Search for the cell housing the specified text and yield its (X, Y) center coordinate. 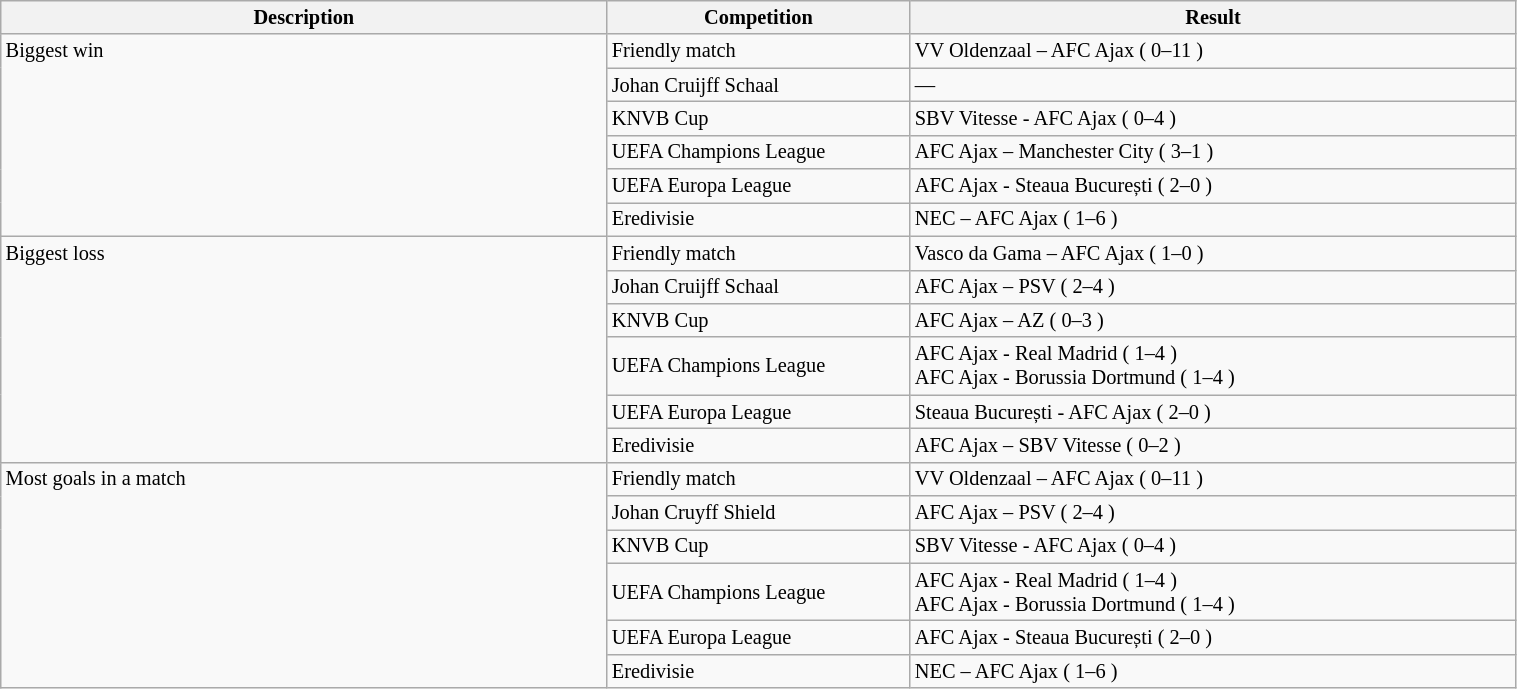
AFC Ajax – AZ ( 0–3 ) (1213, 320)
Steaua București - AFC Ajax ( 2–0 ) (1213, 412)
Most goals in a match (304, 575)
Biggest win (304, 135)
AFC Ajax – Manchester City ( 3–1 ) (1213, 152)
Description (304, 17)
— (1213, 85)
Johan Cruyff Shield (758, 513)
Result (1213, 17)
AFC Ajax – SBV Vitesse ( 0–2 ) (1213, 445)
Vasco da Gama – AFC Ajax ( 1–0 ) (1213, 253)
Biggest loss (304, 349)
Competition (758, 17)
